Search for the cell housing the specified text and yield its [X, Y] center coordinate. 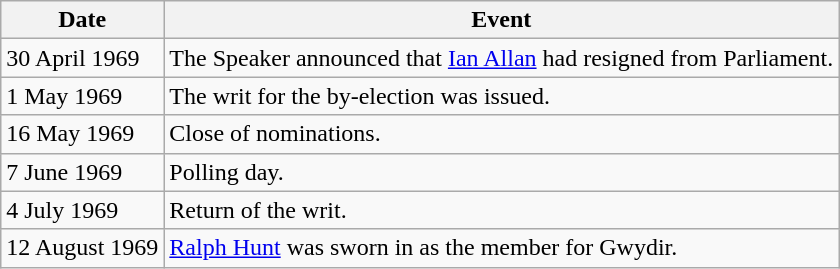
Event [502, 20]
The writ for the by-election was issued. [502, 96]
Polling day. [502, 172]
Return of the writ. [502, 210]
The Speaker announced that Ian Allan had resigned from Parliament. [502, 58]
4 July 1969 [82, 210]
Ralph Hunt was sworn in as the member for Gwydir. [502, 248]
Close of nominations. [502, 134]
12 August 1969 [82, 248]
1 May 1969 [82, 96]
Date [82, 20]
7 June 1969 [82, 172]
16 May 1969 [82, 134]
30 April 1969 [82, 58]
